Return the (X, Y) coordinate for the center point of the cell that contains the specified text.  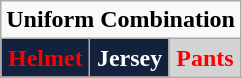
Helmet (46, 58)
Pants (204, 58)
Uniform Combination (121, 20)
Jersey (130, 58)
